Locate the cell with the specified text and output its [X, Y] center coordinate. 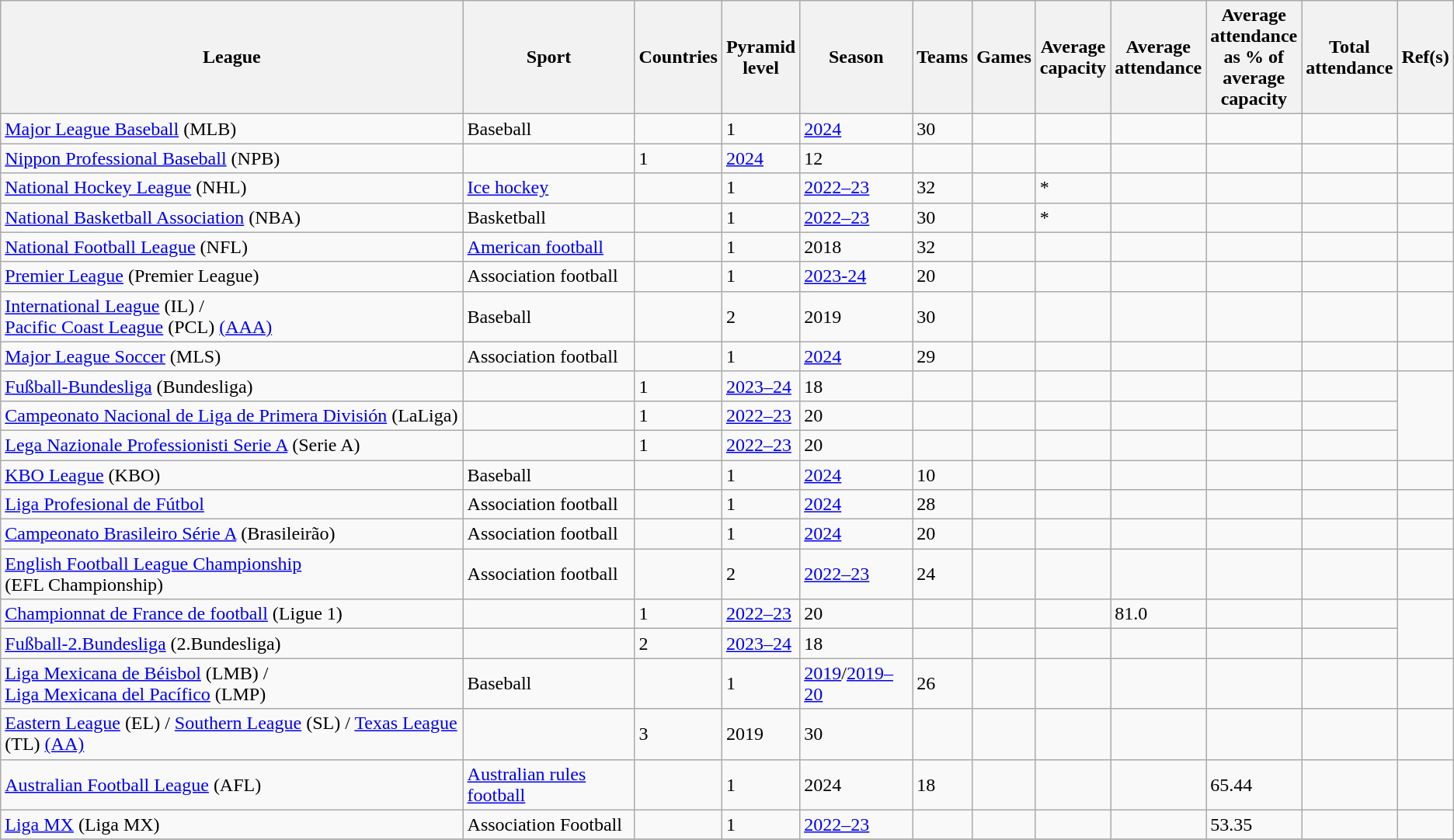
English Football League Championship(EFL Championship) [231, 574]
KBO League (KBO) [231, 474]
Sport [548, 57]
International League (IL) /Pacific Coast League (PCL) (AAA) [231, 317]
Major League Baseball (MLB) [231, 129]
3 [678, 734]
National Basketball Association (NBA) [231, 217]
Australian Football League (AFL) [231, 784]
29 [943, 356]
81.0 [1159, 614]
Averageattendance as % ofaveragecapacity [1254, 57]
2019/2019–20 [856, 683]
Liga Profesional de Fútbol [231, 505]
Averageattendance [1159, 57]
League [231, 57]
Ice hockey [548, 188]
Countries [678, 57]
10 [943, 474]
Fußball-Bundesliga (Bundesliga) [231, 386]
Fußball-2.Bundesliga (2.Bundesliga) [231, 644]
Nippon Professional Baseball (NPB) [231, 158]
Games [1004, 57]
2023-24 [856, 276]
Season [856, 57]
Campeonato Brasileiro Série A (Brasileirão) [231, 534]
53.35 [1254, 824]
Eastern League (EL) / Southern League (SL) / Texas League (TL) (AA) [231, 734]
Lega Nazionale Professionisti Serie A (Serie A) [231, 445]
Championnat de France de football (Ligue 1) [231, 614]
Totalattendance [1350, 57]
Liga Mexicana de Béisbol (LMB) /Liga Mexicana del Pacífico (LMP) [231, 683]
Australian rules football [548, 784]
National Football League (NFL) [231, 247]
Ref(s) [1425, 57]
65.44 [1254, 784]
Association Football [548, 824]
Teams [943, 57]
26 [943, 683]
Premier League (Premier League) [231, 276]
12 [856, 158]
2018 [856, 247]
Basketball [548, 217]
Pyramidlevel [760, 57]
Liga MX (Liga MX) [231, 824]
24 [943, 574]
Major League Soccer (MLS) [231, 356]
American football [548, 247]
Averagecapacity [1073, 57]
28 [943, 505]
National Hockey League (NHL) [231, 188]
Campeonato Nacional de Liga de Primera División (LaLiga) [231, 415]
